Provide the (x, y) coordinate of the cell's center where the given text is located.  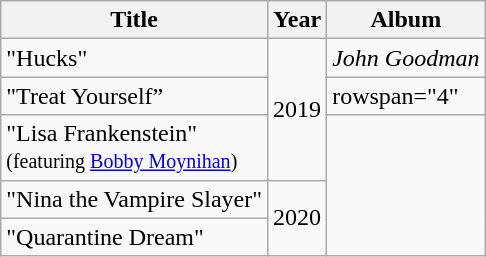
Year (298, 20)
2019 (298, 110)
"Nina the Vampire Slayer" (134, 199)
Album (406, 20)
John Goodman (406, 58)
"Quarantine Dream" (134, 237)
2020 (298, 218)
"Hucks" (134, 58)
"Treat Yourself” (134, 96)
"Lisa Frankenstein"(featuring Bobby Moynihan) (134, 148)
rowspan="4" (406, 96)
Title (134, 20)
